From the cell containing the given text, extract its center point as [X, Y] coordinate. 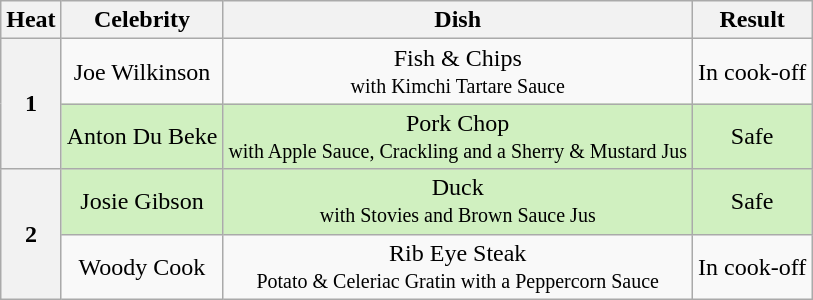
Fish & Chipswith Kimchi Tartare Sauce [458, 72]
1 [31, 104]
Duckwith Stovies and Brown Sauce Jus [458, 202]
Woody Cook [142, 266]
Josie Gibson [142, 202]
Joe Wilkinson [142, 72]
Anton Du Beke [142, 136]
2 [31, 234]
Dish [458, 20]
Rib Eye SteakPotato & Celeriac Gratin with a Peppercorn Sauce [458, 266]
Celebrity [142, 20]
Heat [31, 20]
Result [752, 20]
Pork Chopwith Apple Sauce, Crackling and a Sherry & Mustard Jus [458, 136]
